Provide the [X, Y] coordinate of the cell's center where the given text is located.  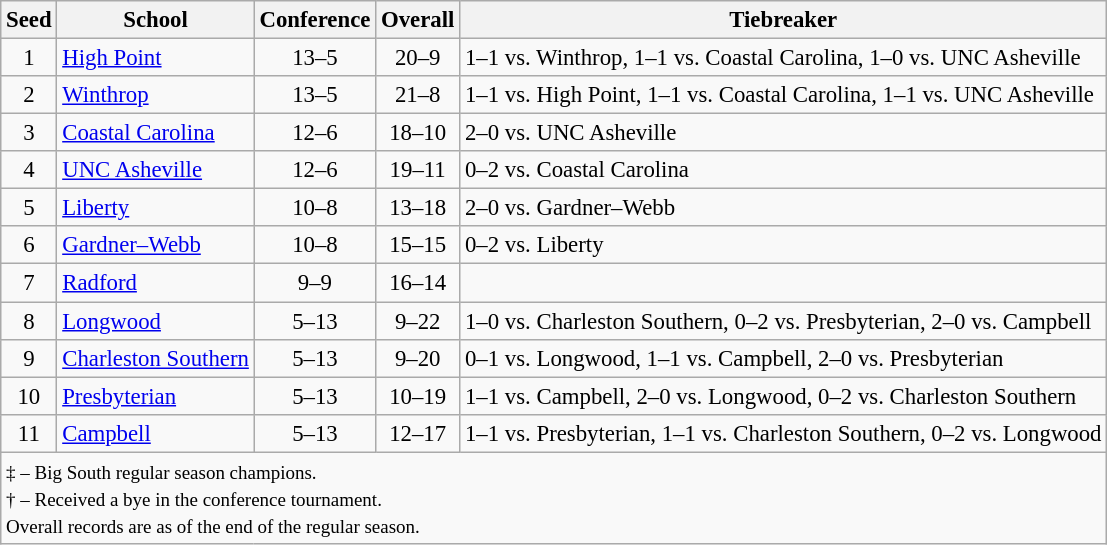
Presbyterian [156, 396]
2–0 vs. Gardner–Webb [784, 208]
Radford [156, 283]
15–15 [418, 245]
1 [29, 58]
9–22 [418, 321]
18–10 [418, 133]
1–1 vs. Campbell, 2–0 vs. Longwood, 0–2 vs. Charleston Southern [784, 396]
Seed [29, 20]
9–20 [418, 358]
Campbell [156, 433]
21–8 [418, 95]
0–2 vs. Liberty [784, 245]
8 [29, 321]
School [156, 20]
Conference [315, 20]
9–9 [315, 283]
16–14 [418, 283]
19–11 [418, 170]
20–9 [418, 58]
‡ – Big South regular season champions.† – Received a bye in the conference tournament.Overall records are as of the end of the regular season. [554, 498]
10 [29, 396]
Liberty [156, 208]
12–17 [418, 433]
2–0 vs. UNC Asheville [784, 133]
2 [29, 95]
Longwood [156, 321]
10–19 [418, 396]
0–2 vs. Coastal Carolina [784, 170]
13–18 [418, 208]
1–1 vs. High Point, 1–1 vs. Coastal Carolina, 1–1 vs. UNC Asheville [784, 95]
Tiebreaker [784, 20]
4 [29, 170]
7 [29, 283]
1–1 vs. Winthrop, 1–1 vs. Coastal Carolina, 1–0 vs. UNC Asheville [784, 58]
1–0 vs. Charleston Southern, 0–2 vs. Presbyterian, 2–0 vs. Campbell [784, 321]
Charleston Southern [156, 358]
1–1 vs. Presbyterian, 1–1 vs. Charleston Southern, 0–2 vs. Longwood [784, 433]
UNC Asheville [156, 170]
11 [29, 433]
Winthrop [156, 95]
Coastal Carolina [156, 133]
Gardner–Webb [156, 245]
High Point [156, 58]
9 [29, 358]
3 [29, 133]
5 [29, 208]
6 [29, 245]
0–1 vs. Longwood, 1–1 vs. Campbell, 2–0 vs. Presbyterian [784, 358]
Overall [418, 20]
